Locate the cell with the specified text and output its [x, y] center coordinate. 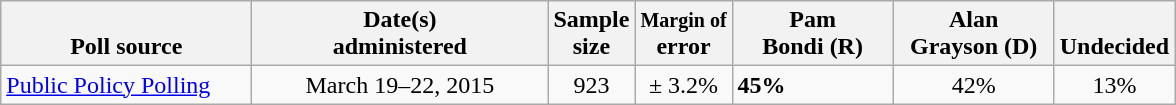
± 3.2% [684, 85]
Undecided [1114, 34]
Samplesize [592, 34]
Public Policy Polling [126, 85]
Margin oferror [684, 34]
March 19–22, 2015 [400, 85]
PamBondi (R) [812, 34]
Poll source [126, 34]
13% [1114, 85]
42% [974, 85]
Date(s)administered [400, 34]
923 [592, 85]
AlanGrayson (D) [974, 34]
45% [812, 85]
